Output the (X, Y) coordinate of the center of the cell containing the given text.  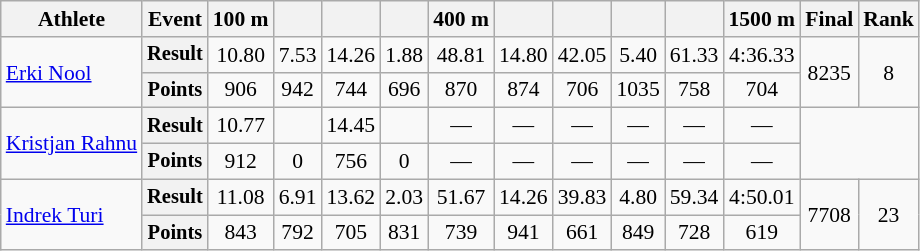
4:36.33 (762, 55)
400 m (461, 19)
706 (582, 90)
4:50.01 (762, 197)
739 (461, 233)
39.83 (582, 197)
100 m (241, 19)
Erki Nool (72, 72)
5.40 (638, 55)
705 (352, 233)
728 (694, 233)
831 (404, 233)
2.03 (404, 197)
619 (762, 233)
51.67 (461, 197)
61.33 (694, 55)
14.45 (352, 126)
843 (241, 233)
11.08 (241, 197)
48.81 (461, 55)
Kristjan Rahnu (72, 144)
849 (638, 233)
10.80 (241, 55)
756 (352, 162)
941 (524, 233)
4.80 (638, 197)
7.53 (298, 55)
906 (241, 90)
744 (352, 90)
792 (298, 233)
1.88 (404, 55)
59.34 (694, 197)
8 (888, 72)
942 (298, 90)
758 (694, 90)
10.77 (241, 126)
696 (404, 90)
6.91 (298, 197)
Event (175, 19)
8235 (829, 72)
Athlete (72, 19)
7708 (829, 214)
Rank (888, 19)
870 (461, 90)
661 (582, 233)
1500 m (762, 19)
912 (241, 162)
Indrek Turi (72, 214)
Final (829, 19)
874 (524, 90)
1035 (638, 90)
14.80 (524, 55)
42.05 (582, 55)
23 (888, 214)
13.62 (352, 197)
704 (762, 90)
